Find where the given text appears and provide that cell's center as [X, Y] coordinate. 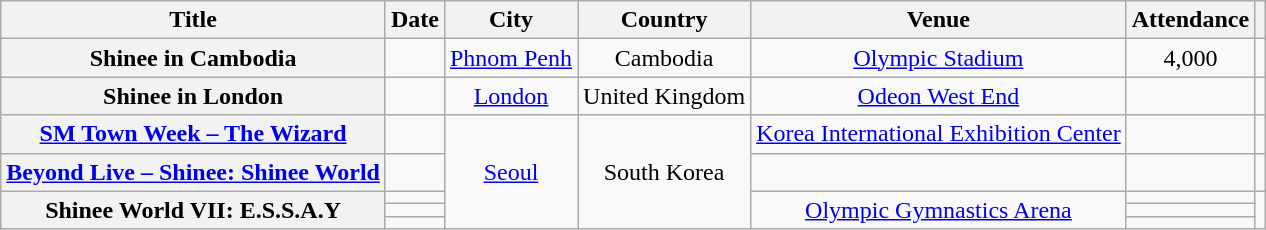
Country [664, 20]
London [510, 96]
Date [414, 20]
Odeon West End [939, 96]
Attendance [1190, 20]
Phnom Penh [510, 58]
Olympic Stadium [939, 58]
City [510, 20]
Cambodia [664, 58]
Korea International Exhibition Center [939, 134]
Olympic Gymnastics Arena [939, 210]
Venue [939, 20]
United Kingdom [664, 96]
Seoul [510, 172]
Shinee World VII: E.S.S.A.Y [194, 210]
Shinee in London [194, 96]
Beyond Live – Shinee: Shinee World [194, 172]
Title [194, 20]
SM Town Week – The Wizard [194, 134]
4,000 [1190, 58]
Shinee in Cambodia [194, 58]
South Korea [664, 172]
